Pinpoint the cell where the given text exists, returning its [X, Y] midpoint coordinate. 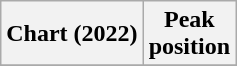
Peakposition [189, 34]
Chart (2022) [72, 34]
